Identify which cell holds the provided text, then report its (X, Y) central coordinate. 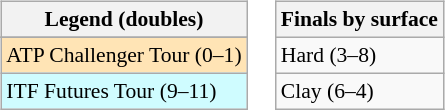
Legend (doubles) (124, 20)
ITF Futures Tour (9–11) (124, 91)
Clay (6–4) (360, 91)
Finals by surface (360, 20)
ATP Challenger Tour (0–1) (124, 55)
Hard (3–8) (360, 55)
